Search for the cell housing the specified text and yield its (X, Y) center coordinate. 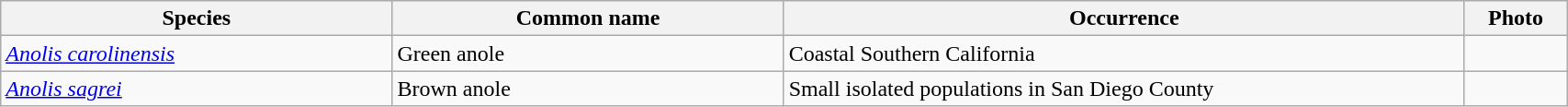
Coastal Southern California (1124, 53)
Anolis sagrei (197, 89)
Common name (588, 18)
Photo (1516, 18)
Occurrence (1124, 18)
Small isolated populations in San Diego County (1124, 89)
Green anole (588, 53)
Brown anole (588, 89)
Species (197, 18)
Anolis carolinensis (197, 53)
